Extract the (x, y) coordinate from the center of the cell holding the provided text.  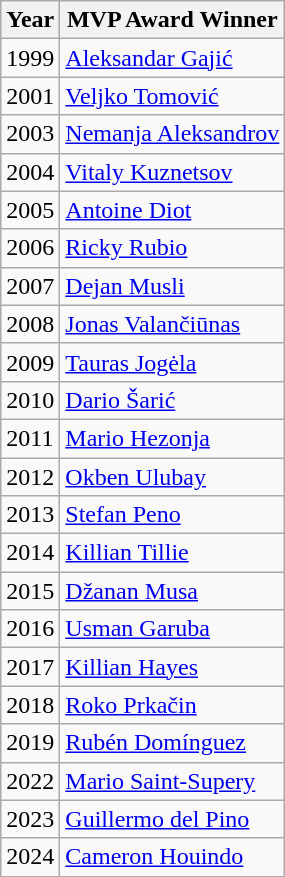
2012 (30, 477)
Okben Ulubay (172, 477)
2013 (30, 515)
1999 (30, 58)
Nemanja Aleksandrov (172, 134)
Killian Tillie (172, 553)
2009 (30, 362)
Mario Hezonja (172, 438)
MVP Award Winner (172, 20)
Antoine Diot (172, 210)
2023 (30, 819)
2019 (30, 743)
Dejan Musli (172, 286)
2018 (30, 705)
2008 (30, 324)
Killian Hayes (172, 667)
2006 (30, 248)
Usman Garuba (172, 629)
2022 (30, 781)
2014 (30, 553)
2004 (30, 172)
Guillermo del Pino (172, 819)
Vitaly Kuznetsov (172, 172)
2010 (30, 400)
2005 (30, 210)
2007 (30, 286)
Roko Prkačin (172, 705)
2016 (30, 629)
Tauras Jogėla (172, 362)
Cameron Houindo (172, 857)
Year (30, 20)
2011 (30, 438)
Veljko Tomović (172, 96)
Rubén Domínguez (172, 743)
2017 (30, 667)
Dario Šarić (172, 400)
2003 (30, 134)
Jonas Valančiūnas (172, 324)
2001 (30, 96)
Aleksandar Gajić (172, 58)
Ricky Rubio (172, 248)
2024 (30, 857)
Stefan Peno (172, 515)
2015 (30, 591)
Džanan Musa (172, 591)
Mario Saint-Supery (172, 781)
